Provide the [x, y] coordinate of the cell's center where the given text is located.  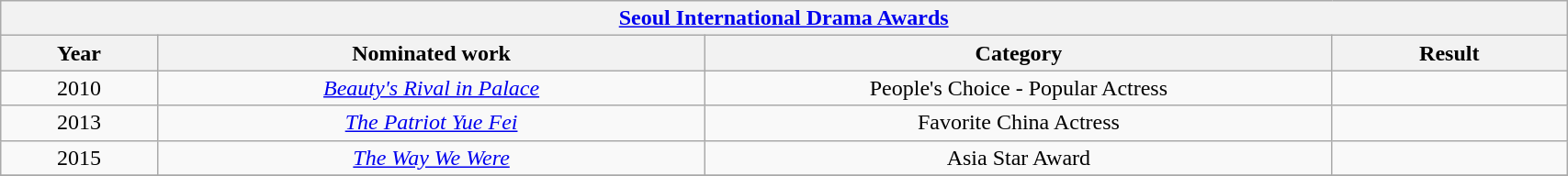
The Way We Were [432, 158]
Beauty's Rival in Palace [432, 88]
2013 [79, 123]
People's Choice - Popular Actress [1019, 88]
The Patriot Yue Fei [432, 123]
Result [1450, 53]
2010 [79, 88]
Category [1019, 53]
Nominated work [432, 53]
2015 [79, 158]
Asia Star Award [1019, 158]
Seoul International Drama Awards [784, 18]
Favorite China Actress [1019, 123]
Year [79, 53]
